Pinpoint the cell where the given text exists, returning its (x, y) midpoint coordinate. 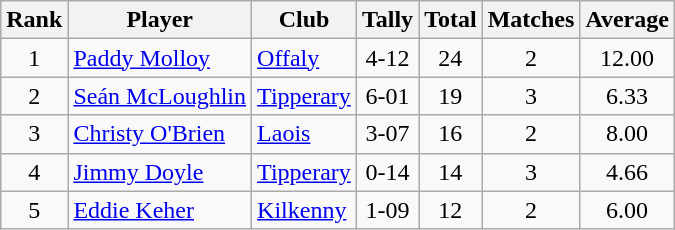
12.00 (628, 58)
Average (628, 20)
Rank (34, 20)
Jimmy Doyle (160, 172)
14 (451, 172)
Tally (387, 20)
4 (34, 172)
6.33 (628, 96)
Offaly (304, 58)
8.00 (628, 134)
Club (304, 20)
6.00 (628, 210)
Seán McLoughlin (160, 96)
0-14 (387, 172)
24 (451, 58)
19 (451, 96)
1-09 (387, 210)
Matches (531, 20)
Player (160, 20)
Paddy Molloy (160, 58)
4-12 (387, 58)
5 (34, 210)
Eddie Keher (160, 210)
12 (451, 210)
3-07 (387, 134)
4.66 (628, 172)
16 (451, 134)
Christy O'Brien (160, 134)
Laois (304, 134)
Total (451, 20)
6-01 (387, 96)
Kilkenny (304, 210)
1 (34, 58)
